Detect which cell encompasses the target text, then output its [X, Y] center coordinate. 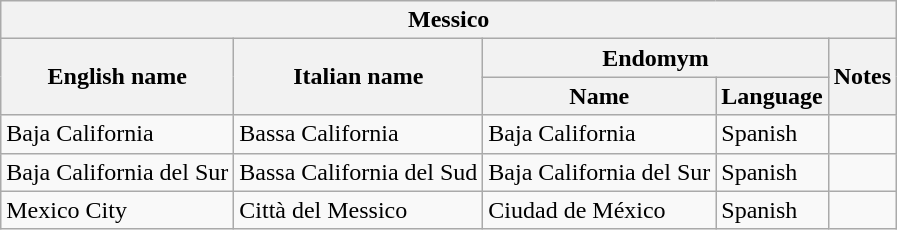
Bassa California [358, 134]
Language [772, 96]
English name [118, 77]
Bassa California del Sud [358, 172]
Messico [449, 20]
Name [600, 96]
Mexico City [118, 210]
Italian name [358, 77]
Città del Messico [358, 210]
Notes [862, 77]
Ciudad de México [600, 210]
Endomym [656, 58]
